Provide the [x, y] coordinate of the cell's center where the given text is located.  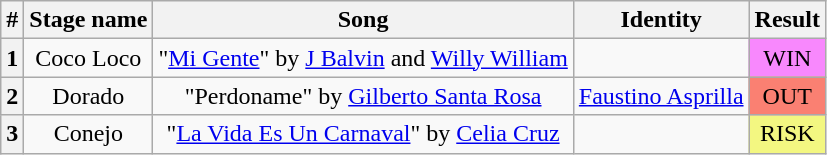
Identity [661, 20]
OUT [787, 96]
"Perdoname" by Gilberto Santa Rosa [363, 96]
WIN [787, 58]
Conejo [88, 134]
3 [12, 134]
RISK [787, 134]
"La Vida Es Un Carnaval" by Celia Cruz [363, 134]
Stage name [88, 20]
"Mi Gente" by J Balvin and Willy William [363, 58]
Coco Loco [88, 58]
Faustino Asprilla [661, 96]
1 [12, 58]
# [12, 20]
Result [787, 20]
Dorado [88, 96]
Song [363, 20]
2 [12, 96]
